Capture the cell that displays the provided text and extract its [x, y] central coordinate. 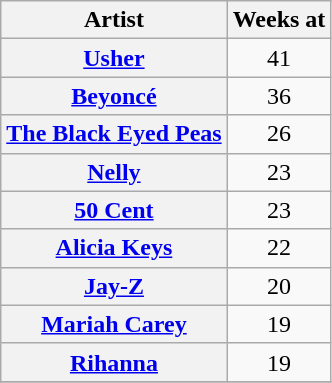
41 [279, 58]
Rihanna [114, 362]
Jay-Z [114, 286]
Usher [114, 58]
36 [279, 96]
20 [279, 286]
Mariah Carey [114, 324]
Artist [114, 20]
Nelly [114, 172]
Weeks at [279, 20]
26 [279, 134]
22 [279, 248]
Beyoncé [114, 96]
Alicia Keys [114, 248]
50 Cent [114, 210]
The Black Eyed Peas [114, 134]
